Output the (x, y) coordinate of the center of the cell containing the given text.  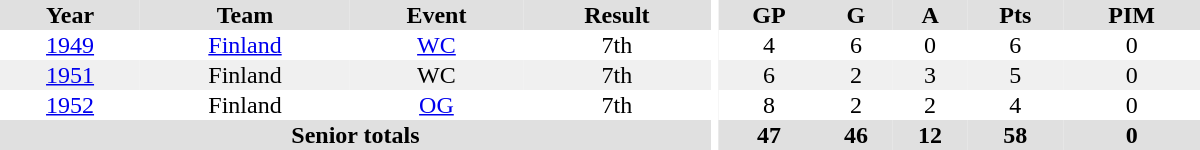
Year (70, 15)
GP (769, 15)
PIM (1132, 15)
58 (1015, 135)
5 (1015, 75)
Senior totals (356, 135)
1949 (70, 45)
3 (930, 75)
Pts (1015, 15)
46 (856, 135)
A (930, 15)
OG (436, 105)
Result (617, 15)
Event (436, 15)
8 (769, 105)
1952 (70, 105)
47 (769, 135)
12 (930, 135)
G (856, 15)
Team (245, 15)
1951 (70, 75)
